Detect which cell encompasses the target text, then output its [x, y] center coordinate. 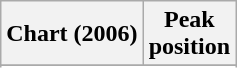
Peakposition [189, 34]
Chart (2006) [72, 34]
